Extract the [x, y] coordinate from the center of the cell holding the provided text.  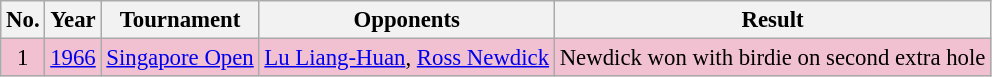
No. [23, 20]
Result [772, 20]
Newdick won with birdie on second extra hole [772, 58]
Tournament [180, 20]
Year [73, 20]
Opponents [406, 20]
Singapore Open [180, 58]
1966 [73, 58]
1 [23, 58]
Lu Liang-Huan, Ross Newdick [406, 58]
